From the cell containing the given text, extract its center point as [X, Y] coordinate. 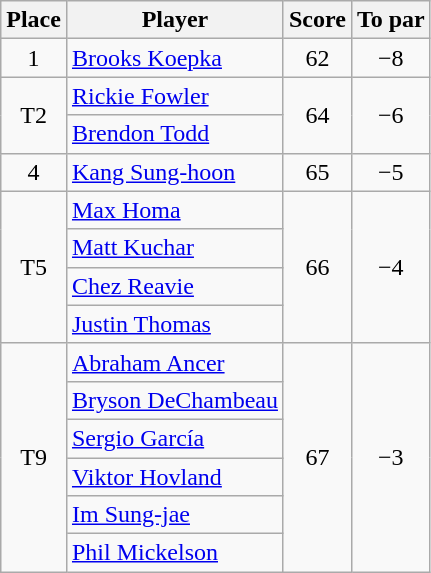
Rickie Fowler [174, 96]
Brendon Todd [174, 134]
67 [317, 457]
To par [390, 20]
Kang Sung-hoon [174, 172]
T9 [34, 457]
Place [34, 20]
Matt Kuchar [174, 248]
T5 [34, 267]
Bryson DeChambeau [174, 400]
Brooks Koepka [174, 58]
66 [317, 267]
Viktor Hovland [174, 477]
Sergio García [174, 438]
Justin Thomas [174, 324]
62 [317, 58]
4 [34, 172]
−5 [390, 172]
Player [174, 20]
Im Sung-jae [174, 515]
−4 [390, 267]
−6 [390, 115]
−3 [390, 457]
Phil Mickelson [174, 553]
T2 [34, 115]
−8 [390, 58]
65 [317, 172]
Chez Reavie [174, 286]
Score [317, 20]
64 [317, 115]
1 [34, 58]
Max Homa [174, 210]
Abraham Ancer [174, 362]
